Provide the (X, Y) coordinate of the cell's center where the given text is located.  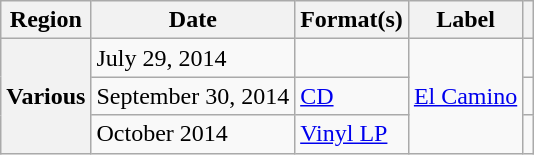
El Camino (465, 96)
July 29, 2014 (193, 58)
Vinyl LP (352, 134)
Region (46, 20)
September 30, 2014 (193, 96)
October 2014 (193, 134)
Label (465, 20)
Format(s) (352, 20)
CD (352, 96)
Various (46, 96)
Date (193, 20)
